For the text-containing cell, return its midpoint in [x, y] coordinate format. 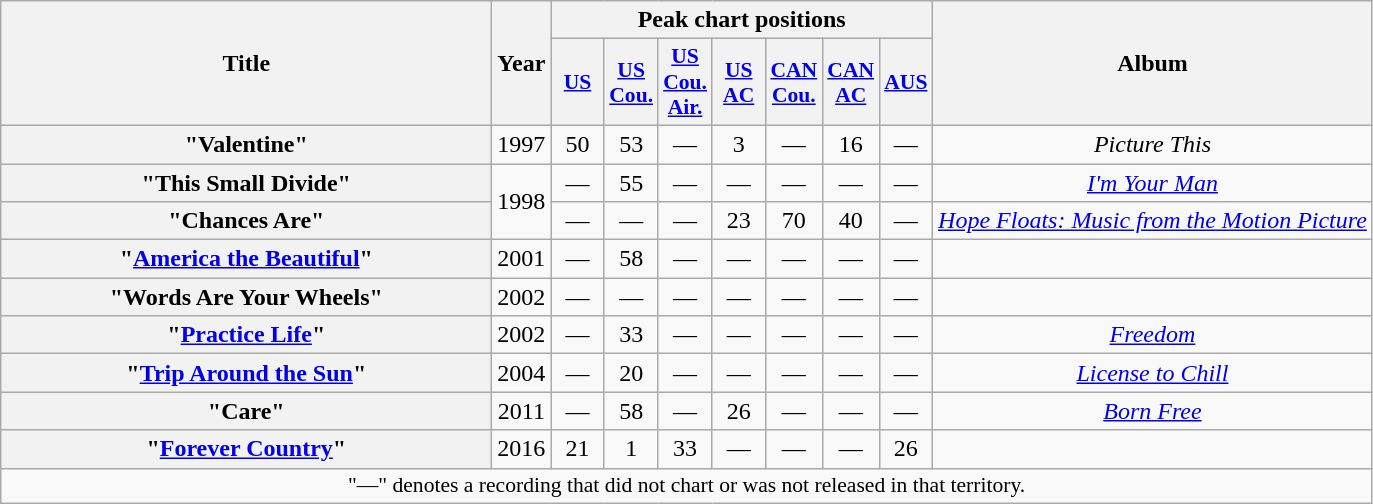
"Practice Life" [246, 335]
1 [631, 449]
50 [578, 144]
I'm Your Man [1153, 183]
"Trip Around the Sun" [246, 373]
20 [631, 373]
"America the Beautiful" [246, 259]
2004 [522, 373]
2001 [522, 259]
USCou. [631, 82]
CANCou. [794, 82]
"This Small Divide" [246, 183]
"—" denotes a recording that did not chart or was not released in that territory. [687, 486]
16 [850, 144]
2011 [522, 411]
Album [1153, 64]
Picture This [1153, 144]
70 [794, 221]
AUS [906, 82]
Freedom [1153, 335]
"Valentine" [246, 144]
53 [631, 144]
Hope Floats: Music from the Motion Picture [1153, 221]
Title [246, 64]
3 [738, 144]
Born Free [1153, 411]
USAC [738, 82]
55 [631, 183]
Year [522, 64]
21 [578, 449]
USCou.Air. [685, 82]
2016 [522, 449]
"Care" [246, 411]
CANAC [850, 82]
1997 [522, 144]
1998 [522, 202]
License to Chill [1153, 373]
"Chances Are" [246, 221]
US [578, 82]
"Forever Country" [246, 449]
Peak chart positions [742, 20]
"Words Are Your Wheels" [246, 297]
23 [738, 221]
40 [850, 221]
